Determine the (X, Y) coordinate at the center of the cell enclosing the given text.  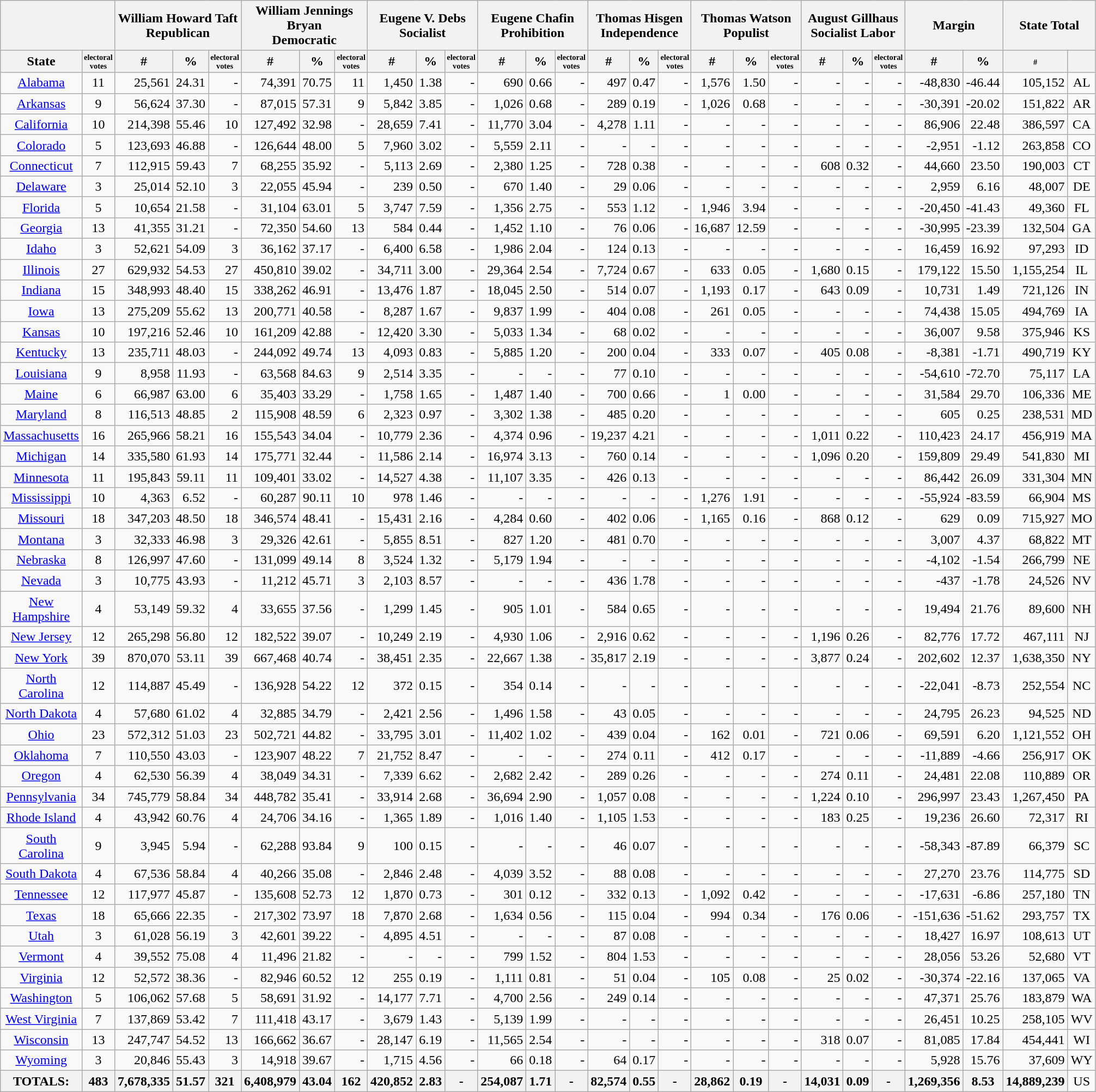
11,770 (502, 124)
48.50 (191, 518)
346,574 (270, 518)
26.09 (983, 477)
13,476 (392, 290)
56,624 (144, 104)
72,350 (270, 228)
87,015 (270, 104)
2.35 (430, 658)
32,333 (144, 539)
56.80 (191, 637)
39.22 (317, 936)
42.61 (317, 539)
6.16 (983, 186)
994 (713, 915)
827 (502, 539)
Minnesota (41, 477)
45.49 (191, 685)
200 (609, 353)
-55,924 (934, 498)
0.56 (540, 915)
670 (502, 186)
45.94 (317, 186)
66,987 (144, 394)
Vermont (41, 957)
109,401 (270, 477)
US (1082, 1081)
62,530 (144, 776)
1,121,552 (1035, 735)
Kansas (41, 332)
47,371 (934, 998)
175,771 (270, 456)
1.10 (540, 228)
2.42 (540, 776)
182,522 (270, 637)
514 (609, 290)
12.37 (983, 658)
111,418 (270, 1019)
31.92 (317, 998)
3,679 (392, 1019)
1,680 (823, 270)
-48,830 (934, 83)
16.97 (983, 936)
46.98 (191, 539)
-2,951 (934, 145)
9.58 (983, 332)
63.01 (317, 207)
127,492 (270, 124)
1,057 (609, 797)
86,906 (934, 124)
4,039 (502, 873)
0.65 (644, 609)
-83.59 (983, 498)
21.82 (317, 957)
402 (609, 518)
1.02 (540, 735)
490,719 (1035, 353)
0.67 (644, 270)
Virginia (41, 978)
29.70 (983, 394)
7,724 (609, 270)
2,682 (502, 776)
Idaho (41, 249)
55.62 (191, 311)
51.57 (191, 1081)
24.17 (983, 435)
200,771 (270, 311)
123,907 (270, 755)
29 (609, 186)
690 (502, 83)
DE (1082, 186)
3,747 (392, 207)
NE (1082, 560)
52.46 (191, 332)
700 (609, 394)
608 (823, 166)
10,249 (392, 637)
1.65 (430, 394)
123,693 (144, 145)
17.84 (983, 1040)
68 (609, 332)
NV (1082, 581)
151,822 (1035, 104)
59.11 (191, 477)
1.06 (540, 637)
Utah (41, 936)
715,927 (1035, 518)
48.59 (317, 415)
North Carolina (41, 685)
321 (225, 1081)
2,323 (392, 415)
36,007 (934, 332)
0.01 (751, 735)
28,862 (713, 1081)
MA (1082, 435)
20,846 (144, 1060)
37,609 (1035, 1060)
-11,889 (934, 755)
1.25 (540, 166)
39,552 (144, 957)
2,959 (934, 186)
OH (1082, 735)
137,869 (144, 1019)
Oregon (41, 776)
159,809 (934, 456)
868 (823, 518)
745,779 (144, 797)
275,209 (144, 311)
1.01 (540, 609)
2.50 (540, 290)
TN (1082, 894)
8,958 (144, 373)
553 (609, 207)
1,092 (713, 894)
Colorado (41, 145)
MS (1082, 498)
66 (502, 1060)
68,822 (1035, 539)
1,870 (392, 894)
14,527 (392, 477)
CO (1082, 145)
3,945 (144, 846)
1,011 (823, 435)
18,045 (502, 290)
375,946 (1035, 332)
1,105 (609, 817)
68,255 (270, 166)
TX (1082, 915)
ID (1082, 249)
21.76 (983, 609)
-41.43 (983, 207)
MN (1082, 477)
Montana (41, 539)
-22.16 (983, 978)
2.90 (540, 797)
11,586 (392, 456)
905 (502, 609)
420,852 (392, 1081)
63.00 (191, 394)
7,678,335 (144, 1081)
-151,636 (934, 915)
1,267,450 (1035, 797)
202,602 (934, 658)
372 (392, 685)
43.93 (191, 581)
NH (1082, 609)
1,224 (823, 797)
14,177 (392, 998)
74,391 (270, 83)
0.18 (540, 1060)
63,568 (270, 373)
0.32 (857, 166)
254,087 (502, 1081)
0.16 (751, 518)
60.52 (317, 978)
Arkansas (41, 104)
-30,374 (934, 978)
11,496 (270, 957)
34,711 (392, 270)
Washington (41, 998)
54.09 (191, 249)
16.92 (983, 249)
24,481 (934, 776)
0.47 (644, 83)
131,099 (270, 560)
0.62 (644, 637)
48.03 (191, 353)
4.38 (430, 477)
214,398 (144, 124)
-72.70 (983, 373)
454,441 (1035, 1040)
South Carolina (41, 846)
1.32 (430, 560)
54.60 (317, 228)
21,752 (392, 755)
2.14 (430, 456)
11,107 (502, 477)
4,895 (392, 936)
448,782 (270, 797)
55.43 (191, 1060)
0.42 (751, 894)
5,885 (502, 353)
1.58 (540, 714)
-8,381 (934, 353)
UT (1082, 936)
3.00 (430, 270)
57.31 (317, 104)
1.71 (540, 1081)
301 (502, 894)
115 (609, 915)
117,977 (144, 894)
88 (609, 873)
11,402 (502, 735)
46 (609, 846)
7,339 (392, 776)
11,212 (270, 581)
-46.44 (983, 83)
12.59 (751, 228)
Ohio (41, 735)
South Dakota (41, 873)
KY (1082, 353)
22,667 (502, 658)
2.11 (540, 145)
-51.62 (983, 915)
108,613 (1035, 936)
2,103 (392, 581)
IN (1082, 290)
5,559 (502, 145)
61.93 (191, 456)
AR (1082, 104)
1,276 (713, 498)
1,986 (502, 249)
46.88 (191, 145)
25,014 (144, 186)
WA (1082, 998)
1.34 (540, 332)
Iowa (41, 311)
105,152 (1035, 83)
William Howard TaftRepublican (178, 26)
1,634 (502, 915)
62,288 (270, 846)
0.97 (430, 415)
43.03 (191, 755)
New Jersey (41, 637)
126,997 (144, 560)
FL (1082, 207)
19,236 (934, 817)
-8.73 (983, 685)
1.67 (430, 311)
75.08 (191, 957)
TOTALS: (41, 1081)
70.75 (317, 83)
197,216 (144, 332)
179,122 (934, 270)
54.52 (191, 1040)
-1.78 (983, 581)
14,031 (823, 1081)
1,193 (713, 290)
114,887 (144, 685)
249 (609, 998)
1.94 (540, 560)
633 (713, 270)
Tennessee (41, 894)
ME (1082, 394)
8.51 (430, 539)
Maine (41, 394)
456,919 (1035, 435)
3.85 (430, 104)
16,974 (502, 456)
2.16 (430, 518)
-6.86 (983, 894)
5,179 (502, 560)
36,694 (502, 797)
1,299 (392, 609)
New Hampshire (41, 609)
1.49 (983, 290)
426 (609, 477)
176 (823, 915)
265,298 (144, 637)
116,513 (144, 415)
804 (609, 957)
39.07 (317, 637)
36.67 (317, 1040)
94,525 (1035, 714)
439 (609, 735)
ND (1082, 714)
137,065 (1035, 978)
22.08 (983, 776)
799 (502, 957)
6,400 (392, 249)
MI (1082, 456)
77 (609, 373)
8.47 (430, 755)
93.84 (317, 846)
59.32 (191, 609)
1.87 (430, 290)
RI (1082, 817)
48.40 (191, 290)
4.56 (430, 1060)
110,889 (1035, 776)
17.72 (983, 637)
11,565 (502, 1040)
7.59 (430, 207)
31,104 (270, 207)
244,092 (270, 353)
GA (1082, 228)
6.58 (430, 249)
Louisiana (41, 373)
39.02 (317, 270)
106,336 (1035, 394)
Indiana (41, 290)
1,269,356 (934, 1081)
57.68 (191, 998)
5,139 (502, 1019)
46.91 (317, 290)
1,946 (713, 207)
258,105 (1035, 1019)
58,691 (270, 998)
235,711 (144, 353)
Pennsylvania (41, 797)
0.50 (430, 186)
870,070 (144, 658)
348,993 (144, 290)
35.41 (317, 797)
1,450 (392, 83)
34.79 (317, 714)
58.21 (191, 435)
239 (392, 186)
90.11 (317, 498)
54.53 (191, 270)
481 (609, 539)
48.41 (317, 518)
4,278 (609, 124)
1.78 (644, 581)
44.82 (317, 735)
4,363 (144, 498)
333 (713, 353)
51 (609, 978)
Nevada (41, 581)
7.71 (430, 998)
48.00 (317, 145)
4,930 (502, 637)
PA (1082, 797)
335,580 (144, 456)
2.04 (540, 249)
38.36 (191, 978)
26,451 (934, 1019)
386,597 (1035, 124)
183,879 (1035, 998)
43.04 (317, 1081)
10,775 (144, 581)
106,062 (144, 998)
126,644 (270, 145)
5,113 (392, 166)
53.42 (191, 1019)
629,932 (144, 270)
978 (392, 498)
97,293 (1035, 249)
Thomas HisgenIndependence (640, 26)
6.19 (430, 1040)
27,270 (934, 873)
1,356 (502, 207)
53.26 (983, 957)
24,795 (934, 714)
15.05 (983, 311)
0.55 (644, 1081)
89,600 (1035, 609)
61.02 (191, 714)
LA (1082, 373)
0.60 (540, 518)
MD (1082, 415)
82,776 (934, 637)
1,487 (502, 394)
Thomas WatsonPopulist (746, 26)
MT (1082, 539)
135,608 (270, 894)
87 (609, 936)
60,287 (270, 498)
4,093 (392, 353)
110,423 (934, 435)
1,096 (823, 456)
VA (1082, 978)
81,085 (934, 1040)
10,779 (392, 435)
48,007 (1035, 186)
1.50 (751, 83)
52.73 (317, 894)
49.74 (317, 353)
6,408,979 (270, 1081)
483 (98, 1081)
112,915 (144, 166)
293,757 (1035, 915)
45.71 (317, 581)
33,655 (270, 609)
State Total (1049, 26)
Alabama (41, 83)
2.48 (430, 873)
VT (1082, 957)
49.14 (317, 560)
54.22 (317, 685)
238,531 (1035, 415)
North Dakota (41, 714)
-437 (934, 581)
64 (609, 1060)
California (41, 124)
61,028 (144, 936)
1,155,254 (1035, 270)
5,842 (392, 104)
23.76 (983, 873)
Florida (41, 207)
-58,343 (934, 846)
2.69 (430, 166)
36,162 (270, 249)
0.81 (540, 978)
8.53 (983, 1081)
338,262 (270, 290)
1,016 (502, 817)
1,196 (823, 637)
1 (713, 394)
29.49 (983, 456)
43,942 (144, 817)
10,654 (144, 207)
1.89 (430, 817)
190,003 (1035, 166)
485 (609, 415)
7,870 (392, 915)
1,496 (502, 714)
1.45 (430, 609)
66,379 (1035, 846)
572,312 (144, 735)
15,431 (392, 518)
265,966 (144, 435)
44,660 (934, 166)
2 (225, 415)
16,459 (934, 249)
161,209 (270, 332)
51.03 (191, 735)
1,576 (713, 83)
22.35 (191, 915)
728 (609, 166)
-1.71 (983, 353)
1,715 (392, 1060)
1,758 (392, 394)
IL (1082, 270)
34.16 (317, 817)
SD (1082, 873)
1.46 (430, 498)
82,574 (609, 1081)
Georgia (41, 228)
32,885 (270, 714)
53,149 (144, 609)
10.25 (983, 1019)
412 (713, 755)
0.24 (857, 658)
Kentucky (41, 353)
42.88 (317, 332)
2,916 (609, 637)
3.30 (430, 332)
0.70 (644, 539)
52,680 (1035, 957)
Margin (954, 26)
56.39 (191, 776)
53.11 (191, 658)
45.87 (191, 894)
2.75 (540, 207)
1,452 (502, 228)
33.02 (317, 477)
5,855 (392, 539)
721 (823, 735)
3.02 (430, 145)
CA (1082, 124)
605 (934, 415)
76 (609, 228)
WI (1082, 1040)
Wisconsin (41, 1040)
26.60 (983, 817)
3,302 (502, 415)
Nebraska (41, 560)
37.56 (317, 609)
467,111 (1035, 637)
3.94 (751, 207)
132,504 (1035, 228)
3.01 (430, 735)
0.00 (751, 394)
4.21 (644, 435)
23.43 (983, 797)
40.58 (317, 311)
667,468 (270, 658)
760 (609, 456)
Rhode Island (41, 817)
37.30 (191, 104)
14,889,239 (1035, 1081)
52,572 (144, 978)
32.44 (317, 456)
28,056 (934, 957)
72,317 (1035, 817)
0.22 (857, 435)
August GillhausSocialist Labor (853, 26)
WY (1082, 1060)
3.04 (540, 124)
296,997 (934, 797)
33.29 (317, 394)
49,360 (1035, 207)
6.62 (430, 776)
1,111 (502, 978)
-87.89 (983, 846)
Texas (41, 915)
Delaware (41, 186)
494,769 (1035, 311)
-4,102 (934, 560)
Oklahoma (41, 755)
105 (713, 978)
55.46 (191, 124)
66,904 (1035, 498)
38,451 (392, 658)
14,918 (270, 1060)
331,304 (1035, 477)
67,536 (144, 873)
19,237 (609, 435)
6.20 (983, 735)
-1.54 (983, 560)
541,830 (1035, 456)
State (41, 62)
5,033 (502, 332)
3,877 (823, 658)
114,775 (1035, 873)
4.37 (983, 539)
4,284 (502, 518)
5,928 (934, 1060)
59.43 (191, 166)
37.17 (317, 249)
West Virginia (41, 1019)
24,706 (270, 817)
-20,450 (934, 207)
4,700 (502, 998)
-23.39 (983, 228)
1.11 (644, 124)
6.52 (191, 498)
34.31 (317, 776)
347,203 (144, 518)
7.41 (430, 124)
32.98 (317, 124)
73.97 (317, 915)
247,747 (144, 1040)
26.23 (983, 714)
24.31 (191, 83)
Connecticut (41, 166)
1,365 (392, 817)
34.04 (317, 435)
69,591 (934, 735)
8.57 (430, 581)
NC (1082, 685)
25,561 (144, 83)
450,810 (270, 270)
0.96 (540, 435)
7,960 (392, 145)
1.43 (430, 1019)
31.21 (191, 228)
217,302 (270, 915)
0.73 (430, 894)
1,165 (713, 518)
405 (823, 353)
Missouri (41, 518)
25 (823, 978)
56.19 (191, 936)
22,055 (270, 186)
-4.66 (983, 755)
52.10 (191, 186)
257,180 (1035, 894)
2,380 (502, 166)
84.63 (317, 373)
436 (609, 581)
332 (609, 894)
0.44 (430, 228)
52,621 (144, 249)
0.34 (751, 915)
Maryland (41, 415)
William Jennings BryanDemocratic (304, 26)
OK (1082, 755)
35.92 (317, 166)
11.93 (191, 373)
75,117 (1035, 373)
354 (502, 685)
261 (713, 311)
115,908 (270, 415)
255 (392, 978)
42,601 (270, 936)
21.58 (191, 207)
28,147 (392, 1040)
33,914 (392, 797)
OR (1082, 776)
35,817 (609, 658)
1.91 (751, 498)
Mississippi (41, 498)
497 (609, 83)
NY (1082, 658)
33,795 (392, 735)
721,126 (1035, 290)
1.12 (644, 207)
4.51 (430, 936)
2,846 (392, 873)
Michigan (41, 456)
35.08 (317, 873)
Eugene ChafinProhibition (533, 26)
-30,995 (934, 228)
MO (1082, 518)
NJ (1082, 637)
4,374 (502, 435)
5.94 (191, 846)
38,049 (270, 776)
15.76 (983, 1060)
3,007 (934, 539)
1,638,350 (1035, 658)
16,687 (713, 228)
2,421 (392, 714)
404 (609, 311)
28,659 (392, 124)
643 (823, 290)
41,355 (144, 228)
256,917 (1035, 755)
263,858 (1035, 145)
82,946 (270, 978)
SC (1082, 846)
166,662 (270, 1040)
Massachusetts (41, 435)
40.74 (317, 658)
252,554 (1035, 685)
110,550 (144, 755)
124 (609, 249)
9,837 (502, 311)
29,326 (270, 539)
31,584 (934, 394)
-17,631 (934, 894)
-22,041 (934, 685)
3.52 (540, 873)
0.83 (430, 353)
2.36 (430, 435)
100 (392, 846)
24,526 (1035, 581)
CT (1082, 166)
86,442 (934, 477)
10,731 (934, 290)
65,666 (144, 915)
502,721 (270, 735)
-30,391 (934, 104)
2.83 (430, 1081)
195,843 (144, 477)
12,420 (392, 332)
3.13 (540, 456)
WV (1082, 1019)
29,364 (502, 270)
AL (1082, 83)
183 (823, 817)
Eugene V. DebsSocialist (423, 26)
155,543 (270, 435)
3,524 (392, 560)
43.17 (317, 1019)
25.76 (983, 998)
136,928 (270, 685)
2,514 (392, 373)
74,438 (934, 311)
18,427 (934, 936)
35,403 (270, 394)
57,680 (144, 714)
19,494 (934, 609)
23.50 (983, 166)
40,266 (270, 873)
318 (823, 1040)
48.85 (191, 415)
629 (934, 518)
-20.02 (983, 104)
-54,610 (934, 373)
266,799 (1035, 560)
Illinois (41, 270)
8,287 (392, 311)
Wyoming (41, 1060)
-1.12 (983, 145)
47.60 (191, 560)
60.76 (191, 817)
48.22 (317, 755)
39.67 (317, 1060)
15.50 (983, 270)
KS (1082, 332)
0.38 (644, 166)
22.48 (983, 124)
43 (609, 714)
IA (1082, 311)
1.52 (540, 957)
New York (41, 658)
